For the text-containing cell, return its midpoint in (x, y) coordinate format. 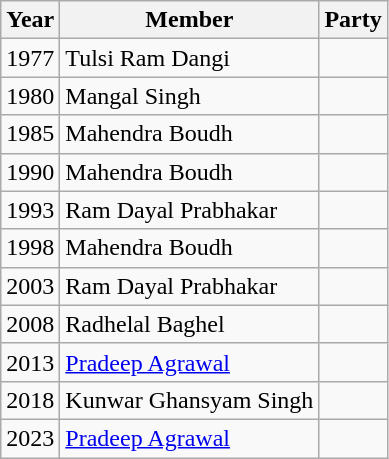
1977 (30, 58)
2008 (30, 324)
Kunwar Ghansyam Singh (190, 400)
Year (30, 20)
1985 (30, 134)
Radhelal Baghel (190, 324)
1990 (30, 172)
Tulsi Ram Dangi (190, 58)
1993 (30, 210)
1980 (30, 96)
2018 (30, 400)
2013 (30, 362)
2023 (30, 438)
1998 (30, 248)
Mangal Singh (190, 96)
2003 (30, 286)
Member (190, 20)
Party (353, 20)
